Locate the cell with the specified text and output its [X, Y] center coordinate. 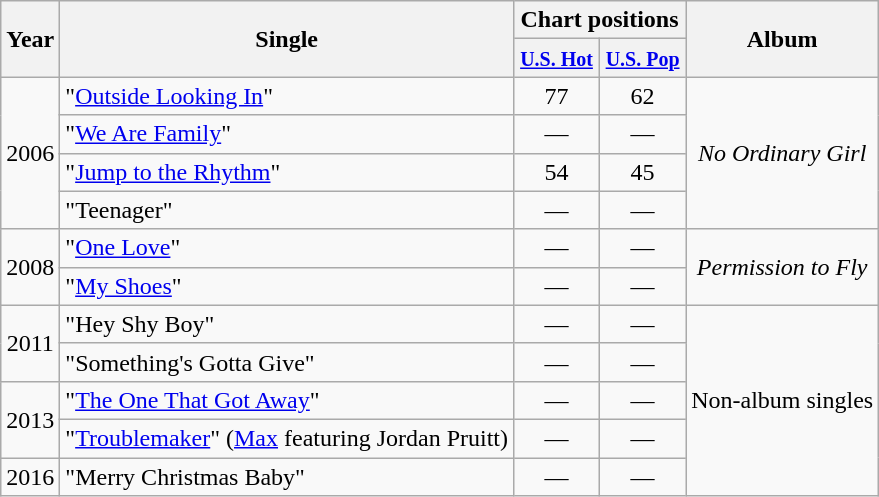
2016 [30, 477]
2006 [30, 153]
"Hey Shy Boy" [287, 324]
2011 [30, 343]
2013 [30, 419]
Permission to Fly [782, 267]
62 [643, 96]
"Outside Looking In" [287, 96]
77 [556, 96]
Non-album singles [782, 400]
"My Shoes" [287, 286]
"We Are Family" [287, 134]
"Jump to the Rhythm" [287, 172]
Album [782, 39]
Single [287, 39]
No Ordinary Girl [782, 153]
Year [30, 39]
"One Love" [287, 248]
54 [556, 172]
"Merry Christmas Baby" [287, 477]
"Troublemaker" (Max featuring Jordan Pruitt) [287, 438]
"Teenager" [287, 210]
"Something's Gotta Give" [287, 362]
45 [643, 172]
U.S. Pop [643, 58]
U.S. Hot [556, 58]
2008 [30, 267]
"The One That Got Away" [287, 400]
Chart positions [599, 20]
